Detect which cell encompasses the target text, then output its [X, Y] center coordinate. 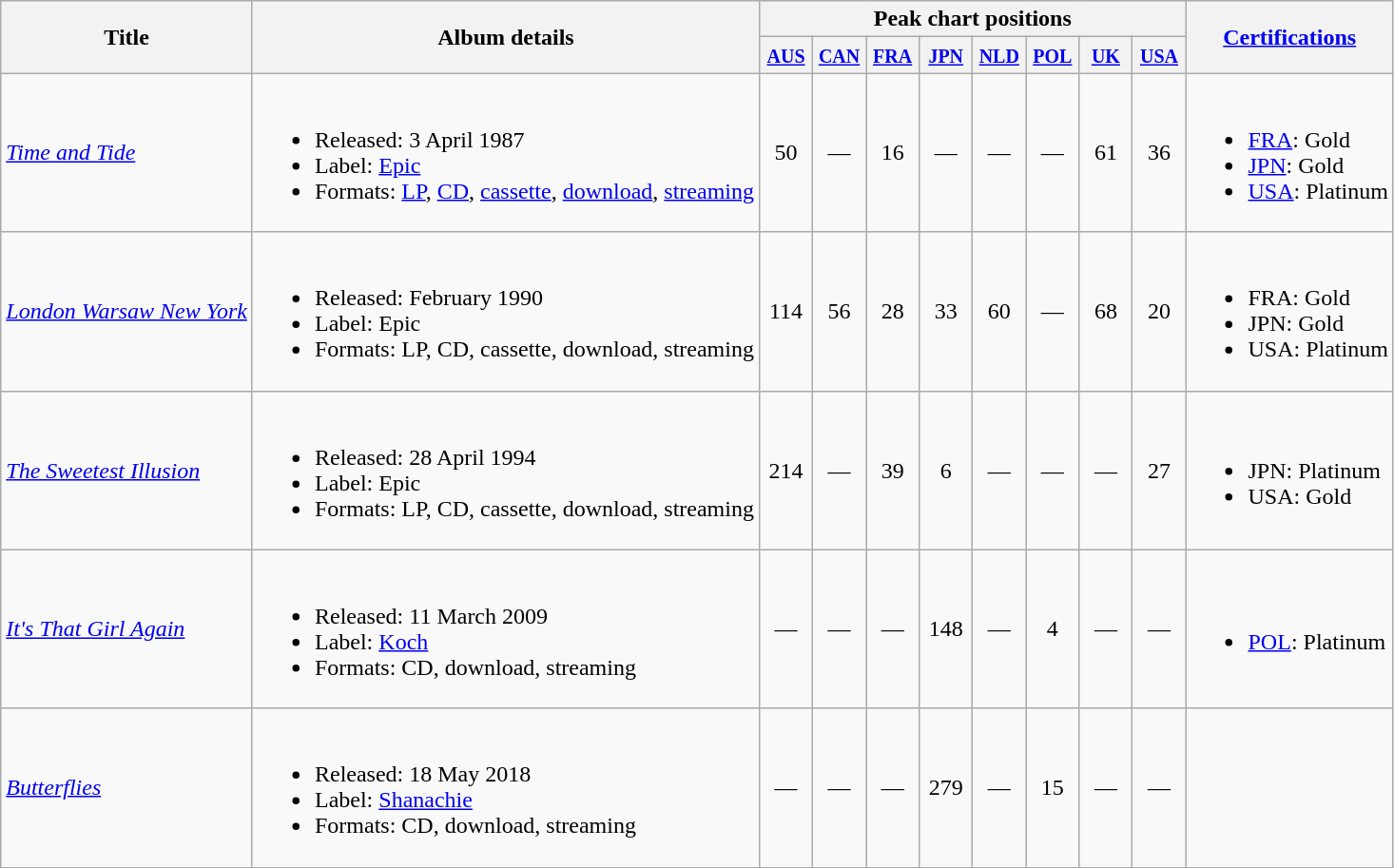
50 [785, 152]
68 [1106, 312]
Released: 3 April 1987Label: EpicFormats: LP, CD, cassette, download, streaming [506, 152]
15 [1053, 787]
UK [1106, 55]
61 [1106, 152]
Title [127, 37]
Certifications [1289, 37]
Time and Tide [127, 152]
Released: 28 April 1994Label: EpicFormats: LP, CD, cassette, download, streaming [506, 470]
USA [1159, 55]
214 [785, 470]
FRA [893, 55]
Released: 11 March 2009Label: KochFormats: CD, download, streaming [506, 629]
The Sweetest Illusion [127, 470]
148 [946, 629]
60 [999, 312]
56 [840, 312]
Released: February 1990Label: EpicFormats: LP, CD, cassette, download, streaming [506, 312]
It's That Girl Again [127, 629]
33 [946, 312]
114 [785, 312]
28 [893, 312]
CAN [840, 55]
Released: 18 May 2018Label: ShanachieFormats: CD, download, streaming [506, 787]
27 [1159, 470]
4 [1053, 629]
NLD [999, 55]
JPN [946, 55]
16 [893, 152]
AUS [785, 55]
279 [946, 787]
Album details [506, 37]
London Warsaw New York [127, 312]
6 [946, 470]
20 [1159, 312]
Peak chart positions [972, 19]
JPN: PlatinumUSA: Gold [1289, 470]
POL: Platinum [1289, 629]
POL [1053, 55]
Butterflies [127, 787]
36 [1159, 152]
39 [893, 470]
